Return the [X, Y] coordinate for the center point of the cell that contains the specified text.  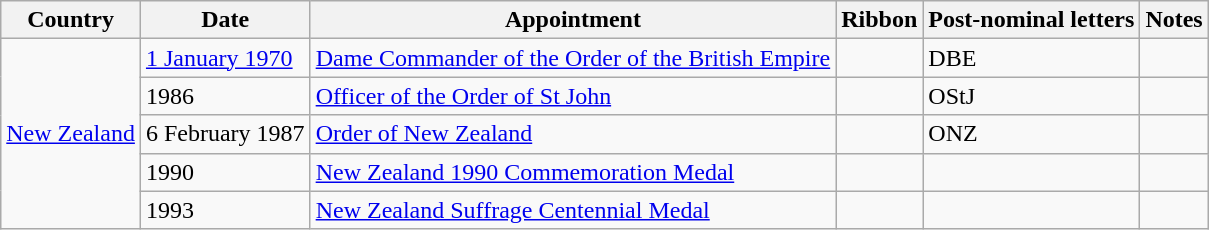
Dame Commander of the Order of the British Empire [573, 58]
Notes [1174, 20]
ONZ [1032, 134]
1993 [225, 210]
1990 [225, 172]
New Zealand [71, 134]
1 January 1970 [225, 58]
Country [71, 20]
Order of New Zealand [573, 134]
New Zealand 1990 Commemoration Medal [573, 172]
OStJ [1032, 96]
Ribbon [880, 20]
Officer of the Order of St John [573, 96]
Date [225, 20]
New Zealand Suffrage Centennial Medal [573, 210]
DBE [1032, 58]
Post-nominal letters [1032, 20]
Appointment [573, 20]
6 February 1987 [225, 134]
1986 [225, 96]
